Detect which cell encompasses the target text, then output its [X, Y] center coordinate. 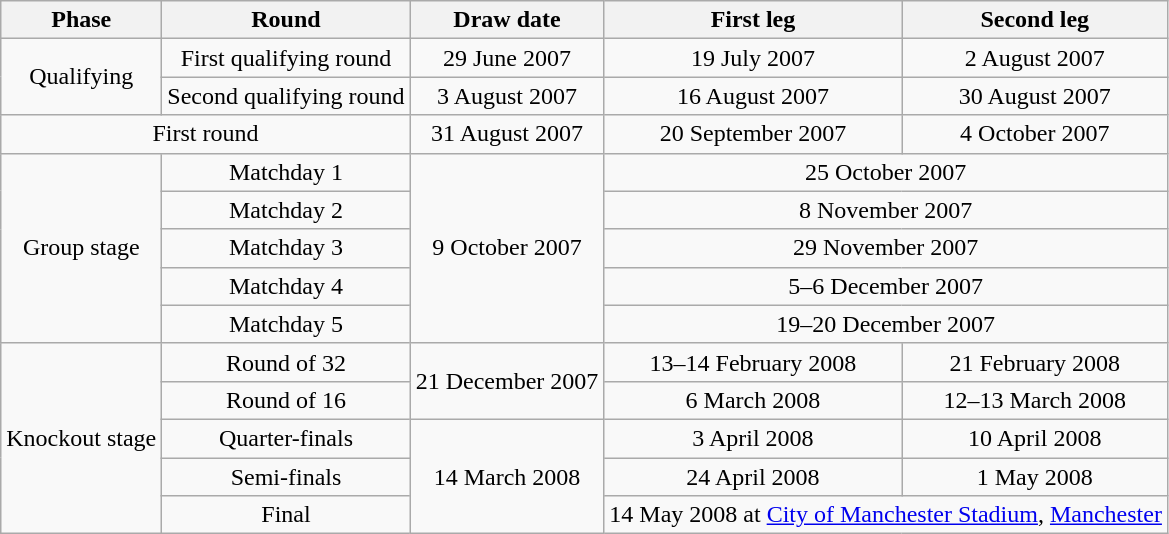
Draw date [507, 20]
First qualifying round [286, 58]
Round [286, 20]
19 July 2007 [753, 58]
Semi-finals [286, 477]
3 April 2008 [753, 438]
Matchday 1 [286, 172]
Qualifying [82, 77]
6 March 2008 [753, 400]
19–20 December 2007 [886, 324]
31 August 2007 [507, 134]
13–14 February 2008 [753, 362]
9 October 2007 [507, 248]
First round [206, 134]
Quarter-finals [286, 438]
Matchday 3 [286, 248]
25 October 2007 [886, 172]
Round of 16 [286, 400]
Phase [82, 20]
Matchday 4 [286, 286]
29 June 2007 [507, 58]
2 August 2007 [1034, 58]
24 April 2008 [753, 477]
30 August 2007 [1034, 96]
First leg [753, 20]
14 March 2008 [507, 476]
21 December 2007 [507, 381]
20 September 2007 [753, 134]
12–13 March 2008 [1034, 400]
Knockout stage [82, 438]
1 May 2008 [1034, 477]
Matchday 2 [286, 210]
Second leg [1034, 20]
4 October 2007 [1034, 134]
10 April 2008 [1034, 438]
29 November 2007 [886, 248]
Round of 32 [286, 362]
14 May 2008 at City of Manchester Stadium, Manchester [886, 515]
Matchday 5 [286, 324]
5–6 December 2007 [886, 286]
8 November 2007 [886, 210]
Final [286, 515]
21 February 2008 [1034, 362]
Group stage [82, 248]
Second qualifying round [286, 96]
3 August 2007 [507, 96]
16 August 2007 [753, 96]
